Determine the [X, Y] coordinate at the center of the cell enclosing the given text.  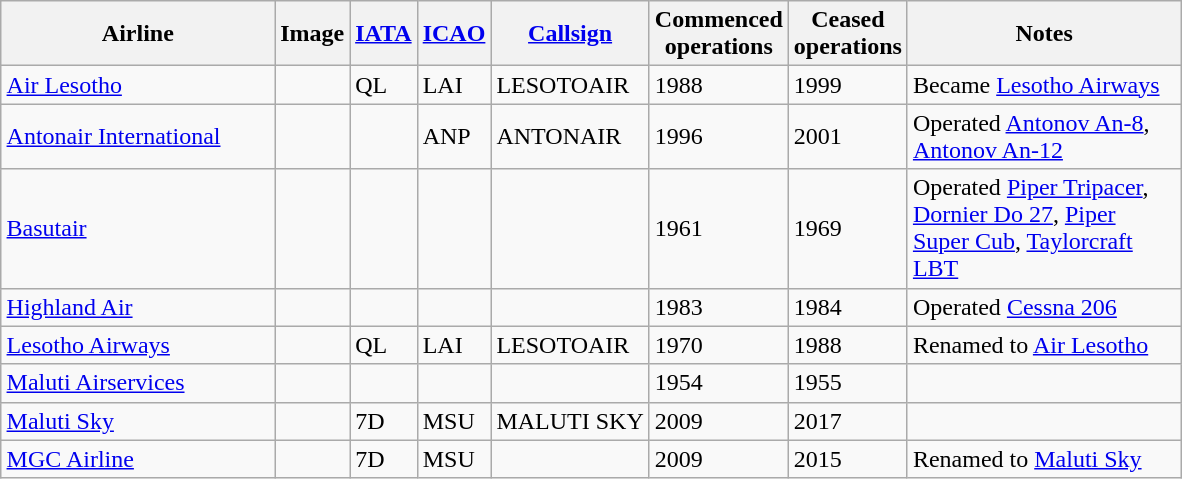
ICAO [454, 34]
Renamed to Air Lesotho [1044, 345]
Air Lesotho [138, 85]
IATA [384, 34]
Commencedoperations [718, 34]
Operated Cessna 206 [1044, 307]
Ceasedoperations [848, 34]
Notes [1044, 34]
1970 [718, 345]
Operated Piper Tripacer, Dornier Do 27, Piper Super Cub, Taylorcraft LBT [1044, 228]
ANTONAIR [570, 136]
ANP [454, 136]
Highland Air [138, 307]
Airline [138, 34]
2017 [848, 421]
Callsign [570, 34]
1984 [848, 307]
Antonair International [138, 136]
Basutair [138, 228]
1969 [848, 228]
2001 [848, 136]
1961 [718, 228]
Maluti Airservices [138, 383]
1954 [718, 383]
1999 [848, 85]
Maluti Sky [138, 421]
Image [312, 34]
MGC Airline [138, 459]
Operated Antonov An-8, Antonov An-12 [1044, 136]
MALUTI SKY [570, 421]
Lesotho Airways [138, 345]
1996 [718, 136]
2015 [848, 459]
Renamed to Maluti Sky [1044, 459]
1955 [848, 383]
Became Lesotho Airways [1044, 85]
1983 [718, 307]
